From the cell containing the given text, extract its center point as [x, y] coordinate. 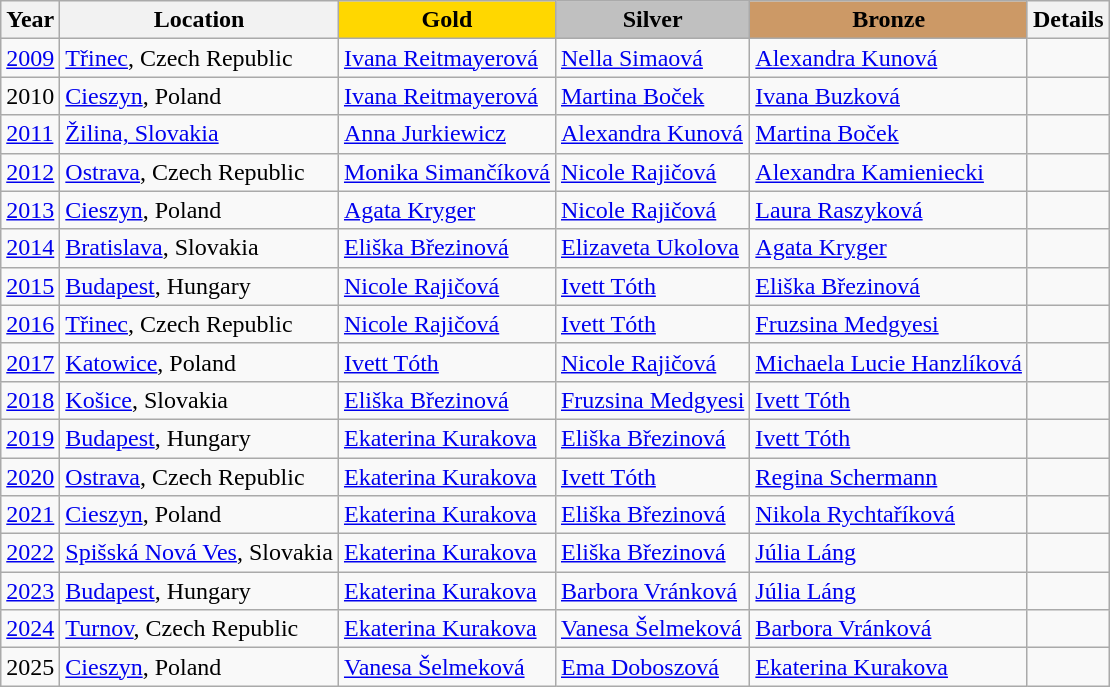
2012 [30, 172]
Anna Jurkiewicz [446, 134]
Laura Raszyková [889, 210]
2010 [30, 96]
Monika Simančíková [446, 172]
2013 [30, 210]
Žilina, Slovakia [200, 134]
Nella Simaová [652, 58]
Gold [446, 20]
Location [200, 20]
Turnov, Czech Republic [200, 629]
2017 [30, 362]
2021 [30, 515]
Nikola Rychtaříková [889, 515]
Katowice, Poland [200, 362]
2019 [30, 438]
Bratislava, Slovakia [200, 248]
Bronze [889, 20]
2020 [30, 477]
Ema Doboszová [652, 667]
Details [1068, 20]
2018 [30, 400]
Year [30, 20]
Regina Schermann [889, 477]
Košice, Slovakia [200, 400]
2011 [30, 134]
Michaela Lucie Hanzlíková [889, 362]
Silver [652, 20]
2015 [30, 286]
Elizaveta Ukolova [652, 248]
2014 [30, 248]
2022 [30, 553]
Alexandra Kamieniecki [889, 172]
2016 [30, 324]
Ivana Buzková [889, 96]
2024 [30, 629]
2025 [30, 667]
Spišská Nová Ves, Slovakia [200, 553]
2009 [30, 58]
2023 [30, 591]
